Return (X, Y) of the center of cell containing provided text 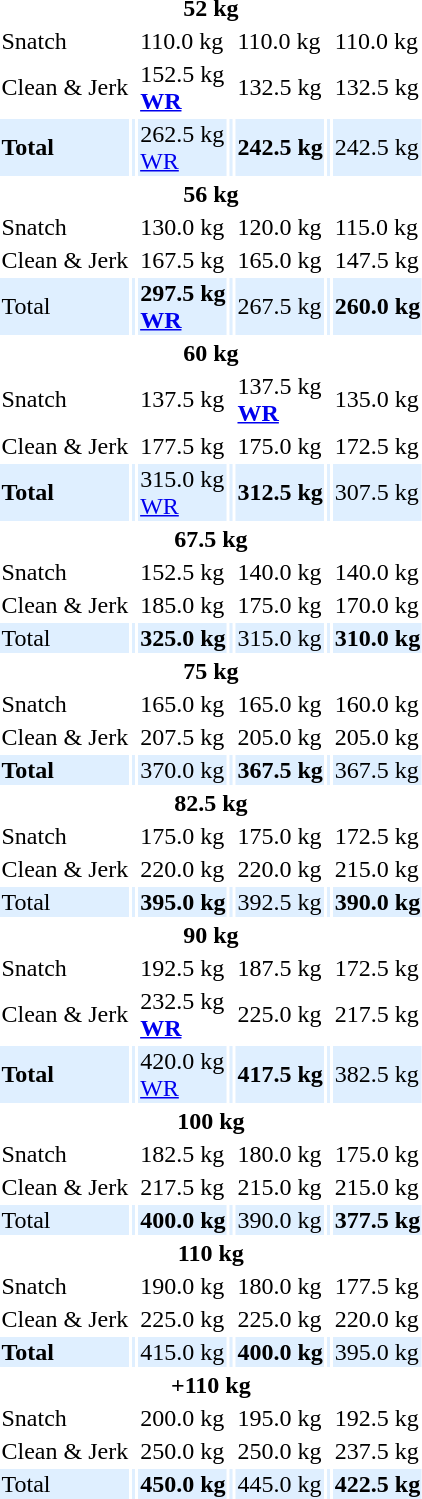
100 kg (211, 1121)
135.0 kg (377, 400)
182.5 kg (183, 1154)
307.5 kg (377, 492)
190.0 kg (183, 1286)
450.0 kg (183, 1484)
232.5 kgWR (183, 1014)
415.0 kg (183, 1352)
82.5 kg (211, 803)
160.0 kg (377, 704)
262.5 kgWR (183, 148)
152.5 kgWR (183, 88)
130.0 kg (183, 227)
377.5 kg (377, 1220)
120.0 kg (280, 227)
60 kg (211, 353)
75 kg (211, 671)
310.0 kg (377, 638)
417.5 kg (280, 1074)
370.0 kg (183, 770)
420.0 kgWR (183, 1074)
207.5 kg (183, 737)
167.5 kg (183, 260)
115.0 kg (377, 227)
260.0 kg (377, 306)
267.5 kg (280, 306)
422.5 kg (377, 1484)
152.5 kg (183, 572)
445.0 kg (280, 1484)
147.5 kg (377, 260)
170.0 kg (377, 605)
187.5 kg (280, 968)
315.0 kg (280, 638)
185.0 kg (183, 605)
110 kg (211, 1253)
195.0 kg (280, 1418)
137.5 kgWR (280, 400)
200.0 kg (183, 1418)
137.5 kg (183, 400)
90 kg (211, 935)
56 kg (211, 194)
392.5 kg (280, 902)
+110 kg (211, 1385)
297.5 kgWR (183, 306)
237.5 kg (377, 1451)
325.0 kg (183, 638)
67.5 kg (211, 539)
315.0 kgWR (183, 492)
312.5 kg (280, 492)
382.5 kg (377, 1074)
